Output the [x, y] coordinate of the center of the cell containing the given text.  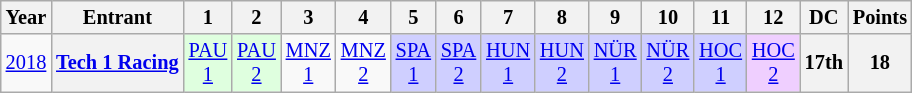
11 [720, 17]
4 [364, 17]
HUN1 [508, 63]
3 [308, 17]
PAU1 [208, 63]
DC [824, 17]
8 [562, 17]
2018 [26, 63]
17th [824, 63]
2 [256, 17]
7 [508, 17]
1 [208, 17]
HUN2 [562, 63]
MNZ1 [308, 63]
9 [616, 17]
18 [880, 63]
Tech 1 Racing [117, 63]
Points [880, 17]
12 [774, 17]
5 [414, 17]
Year [26, 17]
6 [458, 17]
10 [668, 17]
HOC1 [720, 63]
PAU2 [256, 63]
HOC2 [774, 63]
NÜR1 [616, 63]
SPA2 [458, 63]
MNZ2 [364, 63]
SPA1 [414, 63]
Entrant [117, 17]
NÜR2 [668, 63]
